From the cell containing the given text, extract its center point as [X, Y] coordinate. 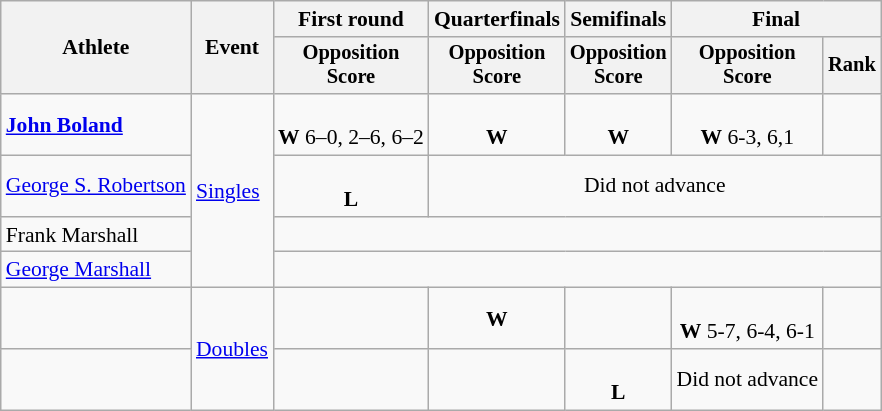
Rank [852, 66]
Final [776, 19]
W 6-3, 6,1 [747, 124]
Quarterfinals [497, 19]
George Marshall [96, 270]
Singles [232, 191]
Event [232, 48]
First round [351, 19]
Athlete [96, 48]
John Boland [96, 124]
Frank Marshall [96, 235]
W 6–0, 2–6, 6–2 [351, 124]
W 5-7, 6-4, 6-1 [747, 318]
George S. Robertson [96, 186]
Semifinals [618, 19]
Doubles [232, 349]
